Pinpoint the cell where the given text exists, returning its (X, Y) midpoint coordinate. 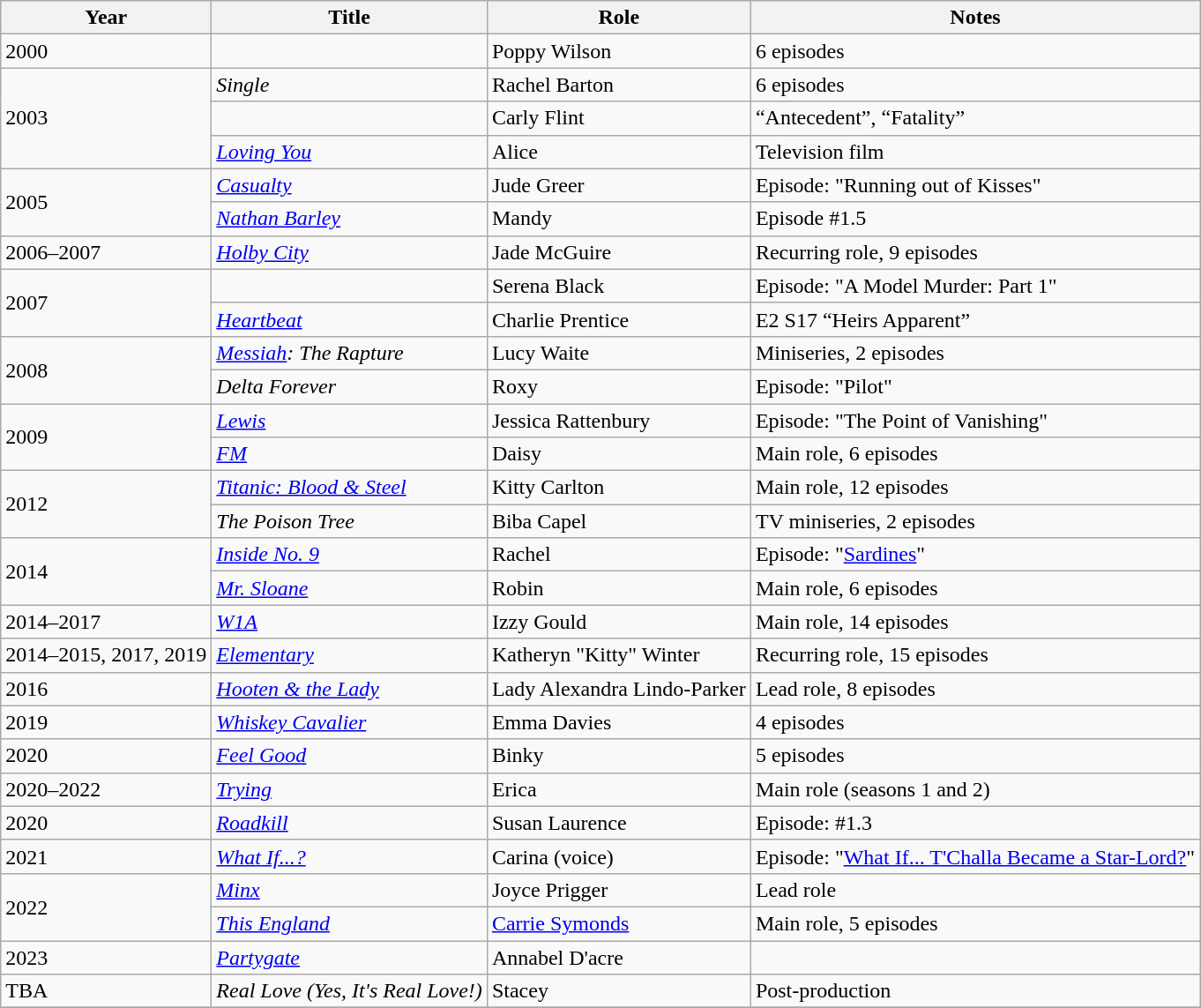
Minx (349, 890)
Post-production (975, 991)
Jade McGuire (619, 252)
Partygate (349, 957)
Holby City (349, 252)
2000 (106, 51)
2009 (106, 437)
Lucy Waite (619, 353)
Miniseries, 2 episodes (975, 353)
2014–2017 (106, 622)
Rachel Barton (619, 85)
TV miniseries, 2 episodes (975, 521)
Stacey (619, 991)
Lewis (349, 421)
Alice (619, 152)
2022 (106, 907)
Binky (619, 756)
Trying (349, 789)
2016 (106, 689)
Kitty Carlton (619, 488)
Titanic: Blood & Steel (349, 488)
Episode: "Running out of Kisses" (975, 185)
Robin (619, 588)
Jessica Rattenbury (619, 421)
Episode: "Sardines" (975, 555)
W1A (349, 622)
Single (349, 85)
Casualty (349, 185)
This England (349, 923)
Izzy Gould (619, 622)
Notes (975, 18)
Television film (975, 152)
Main role, 5 episodes (975, 923)
Rachel (619, 555)
Delta Forever (349, 386)
Katheryn "Kitty" Winter (619, 655)
2007 (106, 302)
Roadkill (349, 823)
Daisy (619, 454)
Poppy Wilson (619, 51)
Episode: "The Point of Vanishing" (975, 421)
2003 (106, 118)
Lead role, 8 episodes (975, 689)
Role (619, 18)
2020–2022 (106, 789)
Erica (619, 789)
Feel Good (349, 756)
Loving You (349, 152)
2023 (106, 957)
2014 (106, 571)
Carly Flint (619, 118)
Hooten & the Lady (349, 689)
2012 (106, 504)
FM (349, 454)
Annabel D'acre (619, 957)
Carrie Symonds (619, 923)
Main role, 12 episodes (975, 488)
Episode: "A Model Murder: Part 1" (975, 286)
2005 (106, 202)
Recurring role, 15 episodes (975, 655)
Charlie Prentice (619, 319)
Joyce Prigger (619, 890)
5 episodes (975, 756)
What If...? (349, 856)
2006–2007 (106, 252)
Messiah: The Rapture (349, 353)
Heartbeat (349, 319)
Carina (voice) (619, 856)
Mr. Sloane (349, 588)
Real Love (Yes, It's Real Love!) (349, 991)
Lady Alexandra Lindo-Parker (619, 689)
Mandy (619, 219)
Main role (seasons 1 and 2) (975, 789)
Roxy (619, 386)
Episode: "What If... T'Challa Became a Star-Lord?" (975, 856)
Year (106, 18)
2008 (106, 370)
Episode: #1.3 (975, 823)
Episode #1.5 (975, 219)
Title (349, 18)
Recurring role, 9 episodes (975, 252)
The Poison Tree (349, 521)
2014–2015, 2017, 2019 (106, 655)
Biba Capel (619, 521)
Main role, 14 episodes (975, 622)
2021 (106, 856)
Nathan Barley (349, 219)
TBA (106, 991)
4 episodes (975, 722)
Episode: "Pilot" (975, 386)
Whiskey Cavalier (349, 722)
Emma Davies (619, 722)
Serena Black (619, 286)
2019 (106, 722)
E2 S17 “Heirs Apparent” (975, 319)
Jude Greer (619, 185)
Susan Laurence (619, 823)
Inside No. 9 (349, 555)
Lead role (975, 890)
Elementary (349, 655)
“Antecedent”, “Fatality” (975, 118)
